Output the (x, y) coordinate of the center of the cell containing the given text.  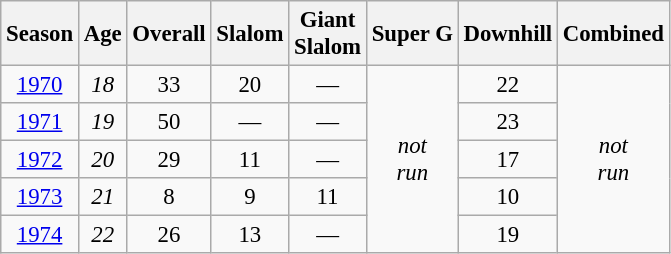
33 (169, 85)
GiantSlalom (328, 34)
Combined (613, 34)
Season (40, 34)
1974 (40, 235)
Downhill (508, 34)
Overall (169, 34)
1972 (40, 160)
1973 (40, 197)
50 (169, 122)
1970 (40, 85)
1971 (40, 122)
26 (169, 235)
Super G (412, 34)
17 (508, 160)
29 (169, 160)
18 (102, 85)
10 (508, 197)
23 (508, 122)
13 (250, 235)
9 (250, 197)
8 (169, 197)
Slalom (250, 34)
Age (102, 34)
21 (102, 197)
